Output the [X, Y] coordinate of the center of the cell containing the given text.  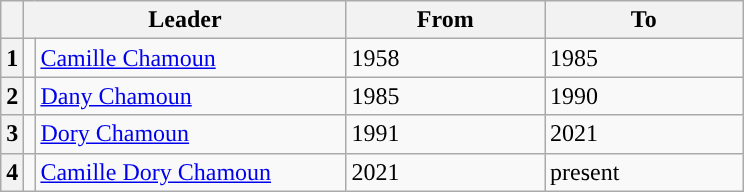
1990 [644, 96]
From [446, 20]
To [644, 20]
present [644, 172]
Camille Dory Chamoun [190, 172]
3 [12, 134]
2 [12, 96]
1 [12, 58]
1958 [446, 58]
Camille Chamoun [190, 58]
Dany Chamoun [190, 96]
Leader [185, 20]
4 [12, 172]
Dory Chamoun [190, 134]
1991 [446, 134]
